From the cell containing the given text, extract its center point as [x, y] coordinate. 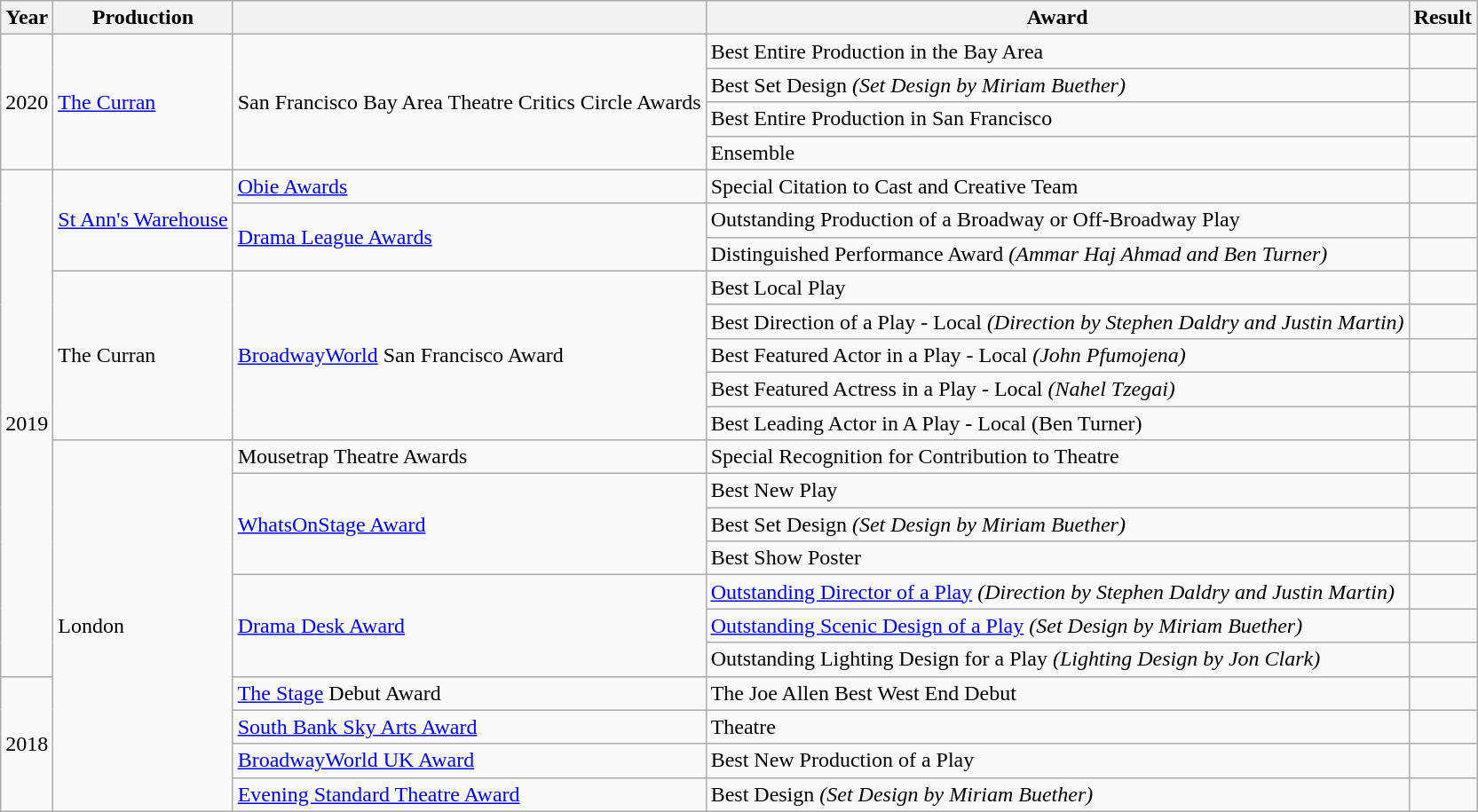
South Bank Sky Arts Award [469, 727]
Ensemble [1057, 153]
Result [1442, 18]
Best New Play [1057, 491]
Best Featured Actor in a Play - Local (John Pfumojena) [1057, 355]
Special Recognition for Contribution to Theatre [1057, 457]
Production [143, 18]
Theatre [1057, 727]
Best Show Poster [1057, 558]
The Joe Allen Best West End Debut [1057, 693]
Best New Production of a Play [1057, 761]
Outstanding Director of a Play (Direction by Stephen Daldry and Justin Martin) [1057, 592]
Year [27, 18]
Drama Desk Award [469, 626]
BroadwayWorld San Francisco Award [469, 355]
Best Leading Actor in A Play - Local (Ben Turner) [1057, 423]
Obie Awards [469, 186]
Best Direction of a Play - Local (Direction by Stephen Daldry and Justin Martin) [1057, 321]
Best Local Play [1057, 288]
Distinguished Performance Award (Ammar Haj Ahmad and Ben Turner) [1057, 254]
Outstanding Lighting Design for a Play (Lighting Design by Jon Clark) [1057, 659]
The Stage Debut Award [469, 693]
Best Entire Production in San Francisco [1057, 119]
San Francisco Bay Area Theatre Critics Circle Awards [469, 102]
2019 [27, 422]
Outstanding Scenic Design of a Play (Set Design by Miriam Buether) [1057, 626]
London [143, 627]
Special Citation to Cast and Creative Team [1057, 186]
Best Design (Set Design by Miriam Buether) [1057, 794]
BroadwayWorld UK Award [469, 761]
WhatsOnStage Award [469, 524]
St Ann's Warehouse [143, 220]
Award [1057, 18]
Best Entire Production in the Bay Area [1057, 51]
Evening Standard Theatre Award [469, 794]
2020 [27, 102]
2018 [27, 744]
Outstanding Production of a Broadway or Off-Broadway Play [1057, 220]
Best Featured Actress in a Play - Local (Nahel Tzegai) [1057, 389]
Mousetrap Theatre Awards [469, 457]
Drama League Awards [469, 237]
